Determine the (X, Y) coordinate at the center of the cell enclosing the given text.  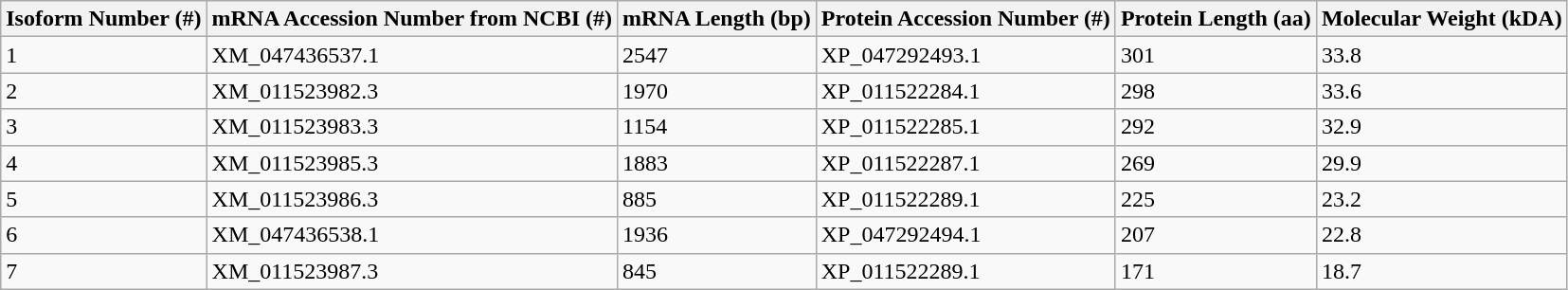
301 (1216, 55)
22.8 (1442, 235)
1970 (716, 91)
885 (716, 199)
mRNA Length (bp) (716, 19)
5 (104, 199)
33.8 (1442, 55)
29.9 (1442, 163)
1154 (716, 127)
207 (1216, 235)
18.7 (1442, 271)
mRNA Accession Number from NCBI (#) (411, 19)
32.9 (1442, 127)
XM_011523987.3 (411, 271)
XM_011523985.3 (411, 163)
845 (716, 271)
Protein Accession Number (#) (965, 19)
Protein Length (aa) (1216, 19)
3 (104, 127)
XM_011523982.3 (411, 91)
1 (104, 55)
1883 (716, 163)
XM_011523983.3 (411, 127)
XM_047436537.1 (411, 55)
Isoform Number (#) (104, 19)
1936 (716, 235)
XM_011523986.3 (411, 199)
7 (104, 271)
6 (104, 235)
XP_011522284.1 (965, 91)
XP_011522287.1 (965, 163)
298 (1216, 91)
Molecular Weight (kDA) (1442, 19)
2 (104, 91)
292 (1216, 127)
171 (1216, 271)
XP_047292494.1 (965, 235)
XP_011522285.1 (965, 127)
23.2 (1442, 199)
269 (1216, 163)
XM_047436538.1 (411, 235)
225 (1216, 199)
33.6 (1442, 91)
4 (104, 163)
2547 (716, 55)
XP_047292493.1 (965, 55)
